From the cell containing the given text, extract its center point as (X, Y) coordinate. 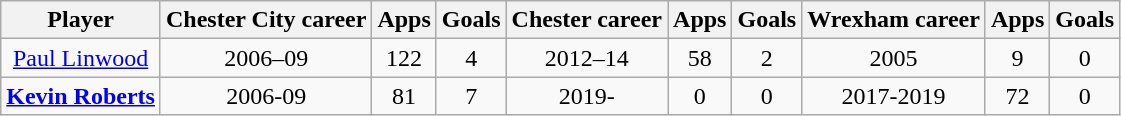
Chester City career (266, 20)
Wrexham career (894, 20)
81 (404, 96)
2017-2019 (894, 96)
72 (1017, 96)
9 (1017, 58)
2 (767, 58)
2005 (894, 58)
Chester career (586, 20)
122 (404, 58)
2006–09 (266, 58)
58 (700, 58)
2006-09 (266, 96)
Player (81, 20)
2019- (586, 96)
4 (471, 58)
Paul Linwood (81, 58)
Kevin Roberts (81, 96)
7 (471, 96)
2012–14 (586, 58)
